Locate the cell with the specified text and output its (X, Y) center coordinate. 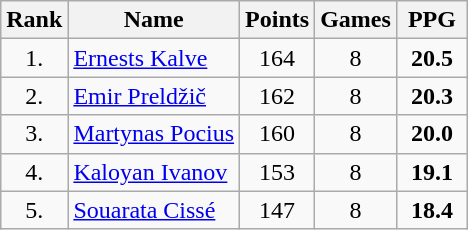
20.0 (432, 134)
Games (356, 20)
160 (278, 134)
Emir Preldžič (154, 96)
Rank (34, 20)
PPG (432, 20)
162 (278, 96)
Name (154, 20)
19.1 (432, 172)
5. (34, 210)
3. (34, 134)
1. (34, 58)
20.5 (432, 58)
4. (34, 172)
153 (278, 172)
20.3 (432, 96)
Souarata Cissé (154, 210)
147 (278, 210)
2. (34, 96)
Kaloyan Ivanov (154, 172)
Ernests Kalve (154, 58)
Points (278, 20)
18.4 (432, 210)
164 (278, 58)
Martynas Pocius (154, 134)
